Output the [x, y] coordinate of the center of the cell containing the given text.  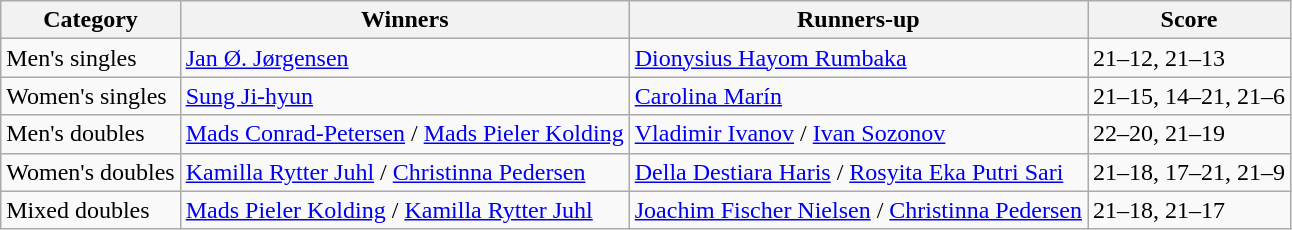
22–20, 21–19 [1190, 134]
21–15, 14–21, 21–6 [1190, 96]
Score [1190, 20]
Carolina Marín [858, 96]
Mads Conrad-Petersen / Mads Pieler Kolding [404, 134]
Mixed doubles [90, 210]
Mads Pieler Kolding / Kamilla Rytter Juhl [404, 210]
Category [90, 20]
Women's singles [90, 96]
Jan Ø. Jørgensen [404, 58]
Winners [404, 20]
Runners-up [858, 20]
Della Destiara Haris / Rosyita Eka Putri Sari [858, 172]
Women's doubles [90, 172]
Kamilla Rytter Juhl / Christinna Pedersen [404, 172]
21–18, 17–21, 21–9 [1190, 172]
Sung Ji-hyun [404, 96]
Men's doubles [90, 134]
Joachim Fischer Nielsen / Christinna Pedersen [858, 210]
Dionysius Hayom Rumbaka [858, 58]
21–18, 21–17 [1190, 210]
21–12, 21–13 [1190, 58]
Men's singles [90, 58]
Vladimir Ivanov / Ivan Sozonov [858, 134]
